Capture the cell that displays the provided text and extract its (x, y) central coordinate. 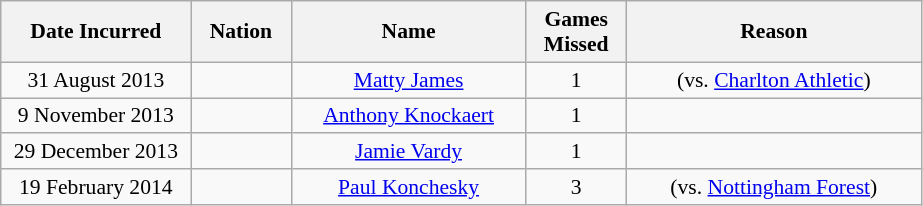
Paul Konchesky (408, 187)
Reason (774, 32)
3 (576, 187)
Date Incurred (96, 32)
(vs. Nottingham Forest) (774, 187)
Anthony Knockaert (408, 116)
9 November 2013 (96, 116)
Nation (241, 32)
(vs. Charlton Athletic) (774, 80)
19 February 2014 (96, 187)
Games Missed (576, 32)
29 December 2013 (96, 152)
Name (408, 32)
Jamie Vardy (408, 152)
Matty James (408, 80)
31 August 2013 (96, 80)
